Output the (x, y) coordinate of the center of the cell containing the given text.  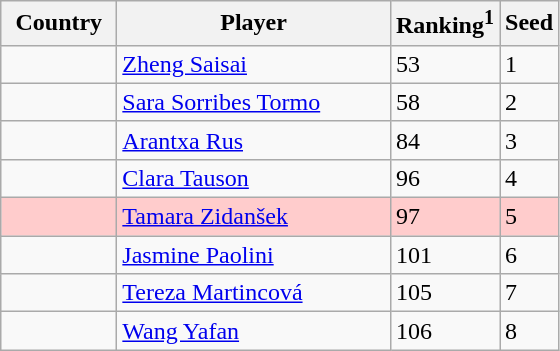
101 (444, 255)
Tamara Zidanšek (254, 217)
3 (530, 140)
Jasmine Paolini (254, 255)
4 (530, 178)
53 (444, 64)
Clara Tauson (254, 178)
Tereza Martincová (254, 293)
2 (530, 102)
Arantxa Rus (254, 140)
84 (444, 140)
Ranking1 (444, 24)
5 (530, 217)
Player (254, 24)
106 (444, 331)
96 (444, 178)
Sara Sorribes Tormo (254, 102)
97 (444, 217)
8 (530, 331)
1 (530, 64)
58 (444, 102)
Seed (530, 24)
Wang Yafan (254, 331)
Country (59, 24)
7 (530, 293)
105 (444, 293)
6 (530, 255)
Zheng Saisai (254, 64)
